Detect which cell encompasses the target text, then output its [X, Y] center coordinate. 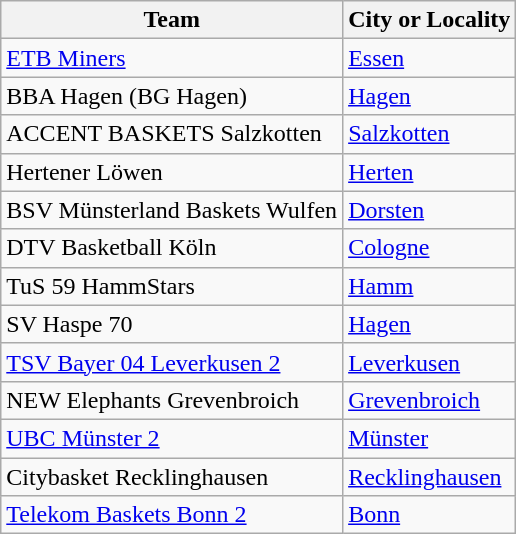
SV Haspe 70 [172, 324]
Hamm [430, 286]
UBC Münster 2 [172, 438]
TSV Bayer 04 Leverkusen 2 [172, 362]
Salzkotten [430, 134]
Hertener Löwen [172, 172]
Dorsten [430, 210]
Team [172, 20]
Telekom Baskets Bonn 2 [172, 515]
Bonn [430, 515]
DTV Basketball Köln [172, 248]
Münster [430, 438]
Cologne [430, 248]
Grevenbroich [430, 400]
Citybasket Recklinghausen [172, 477]
TuS 59 HammStars [172, 286]
Herten [430, 172]
NEW Elephants Grevenbroich [172, 400]
BBA Hagen (BG Hagen) [172, 96]
Essen [430, 58]
ACCENT BASKETS Salzkotten [172, 134]
Leverkusen [430, 362]
Recklinghausen [430, 477]
ETB Miners [172, 58]
BSV Münsterland Baskets Wulfen [172, 210]
City or Locality [430, 20]
